Scan for the cell matching the given text and deliver its (x, y) coordinate at center. 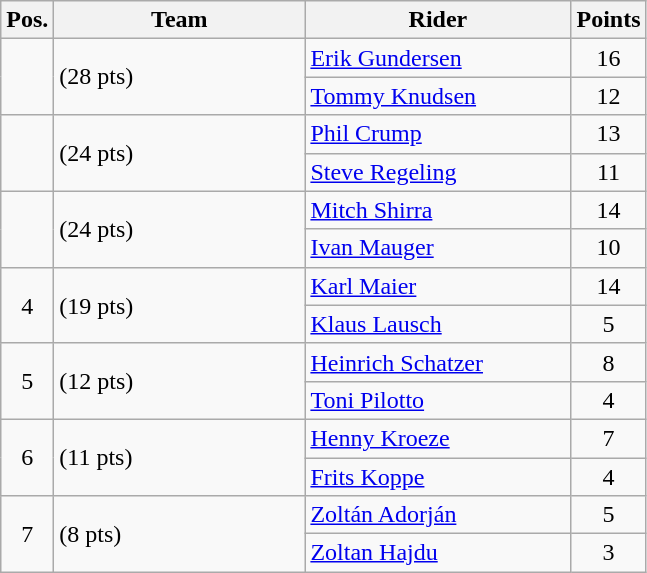
(19 pts) (180, 305)
Ivan Mauger (438, 248)
(28 pts) (180, 77)
Frits Koppe (438, 477)
Zoltan Hajdu (438, 553)
11 (608, 172)
Zoltán Adorján (438, 515)
Mitch Shirra (438, 210)
13 (608, 134)
16 (608, 58)
8 (608, 362)
Team (180, 20)
10 (608, 248)
6 (28, 457)
(8 pts) (180, 534)
Rider (438, 20)
Klaus Lausch (438, 324)
Pos. (28, 20)
Points (608, 20)
Phil Crump (438, 134)
(11 pts) (180, 457)
(12 pts) (180, 381)
12 (608, 96)
3 (608, 553)
Steve Regeling (438, 172)
Tommy Knudsen (438, 96)
Karl Maier (438, 286)
Erik Gundersen (438, 58)
Toni Pilotto (438, 400)
Henny Kroeze (438, 438)
Heinrich Schatzer (438, 362)
